Extract the [X, Y] coordinate from the center of the cell holding the provided text.  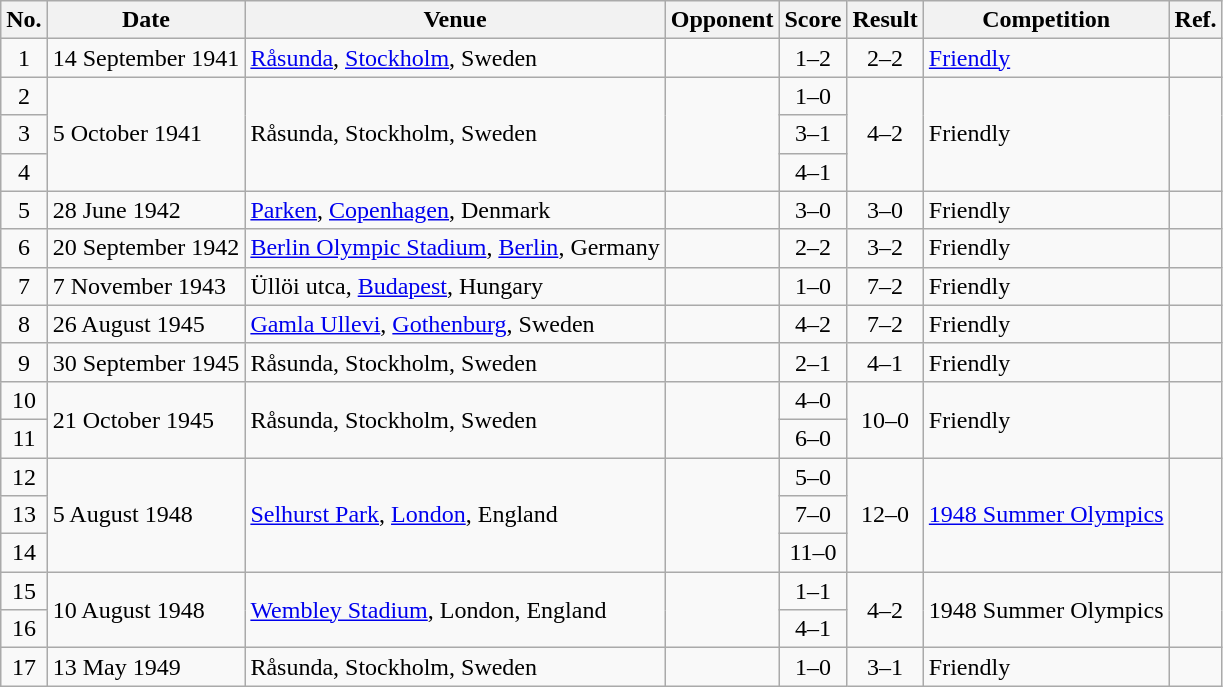
6–0 [813, 438]
10–0 [885, 419]
No. [24, 20]
5 October 1941 [146, 134]
13 May 1949 [146, 667]
2–1 [813, 362]
8 [24, 324]
Opponent [722, 20]
Wembley Stadium, London, England [455, 610]
Result [885, 20]
3–2 [885, 248]
4 [24, 172]
26 August 1945 [146, 324]
2 [24, 96]
7 [24, 286]
Ref. [1196, 20]
5 August 1948 [146, 515]
28 June 1942 [146, 210]
21 October 1945 [146, 419]
14 September 1941 [146, 58]
10 August 1948 [146, 610]
1–2 [813, 58]
Date [146, 20]
10 [24, 400]
9 [24, 362]
12–0 [885, 515]
Gamla Ullevi, Gothenburg, Sweden [455, 324]
20 September 1942 [146, 248]
1 [24, 58]
Berlin Olympic Stadium, Berlin, Germany [455, 248]
5–0 [813, 477]
11 [24, 438]
12 [24, 477]
Competition [1046, 20]
4–0 [813, 400]
Üllöi utca, Budapest, Hungary [455, 286]
Score [813, 20]
3 [24, 134]
14 [24, 553]
Parken, Copenhagen, Denmark [455, 210]
11–0 [813, 553]
16 [24, 629]
Venue [455, 20]
6 [24, 248]
7 November 1943 [146, 286]
7–0 [813, 515]
Selhurst Park, London, England [455, 515]
17 [24, 667]
30 September 1945 [146, 362]
5 [24, 210]
1–1 [813, 591]
13 [24, 515]
15 [24, 591]
